Pinpoint the cell where the given text exists, returning its [X, Y] midpoint coordinate. 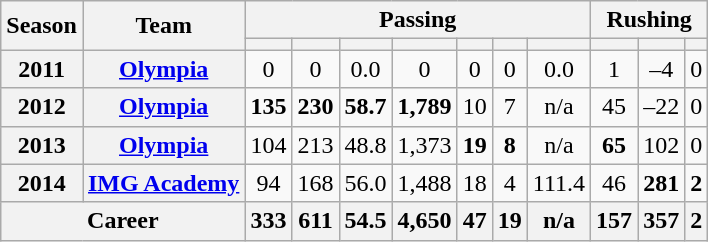
–4 [662, 69]
Rushing [650, 20]
Career [123, 221]
Passing [418, 20]
10 [474, 107]
IMG Academy [163, 183]
4 [510, 183]
1,488 [424, 183]
56.0 [366, 183]
333 [268, 221]
157 [614, 221]
54.5 [366, 221]
230 [316, 107]
213 [316, 145]
2014 [42, 183]
102 [662, 145]
8 [510, 145]
4,650 [424, 221]
135 [268, 107]
46 [614, 183]
45 [614, 107]
1,373 [424, 145]
–22 [662, 107]
18 [474, 183]
357 [662, 221]
58.7 [366, 107]
2013 [42, 145]
104 [268, 145]
1 [614, 69]
Season [42, 26]
1,789 [424, 107]
168 [316, 183]
281 [662, 183]
94 [268, 183]
65 [614, 145]
47 [474, 221]
7 [510, 107]
48.8 [366, 145]
111.4 [558, 183]
Team [163, 26]
2012 [42, 107]
2011 [42, 69]
611 [316, 221]
